Scan for the cell matching the given text and deliver its (x, y) coordinate at center. 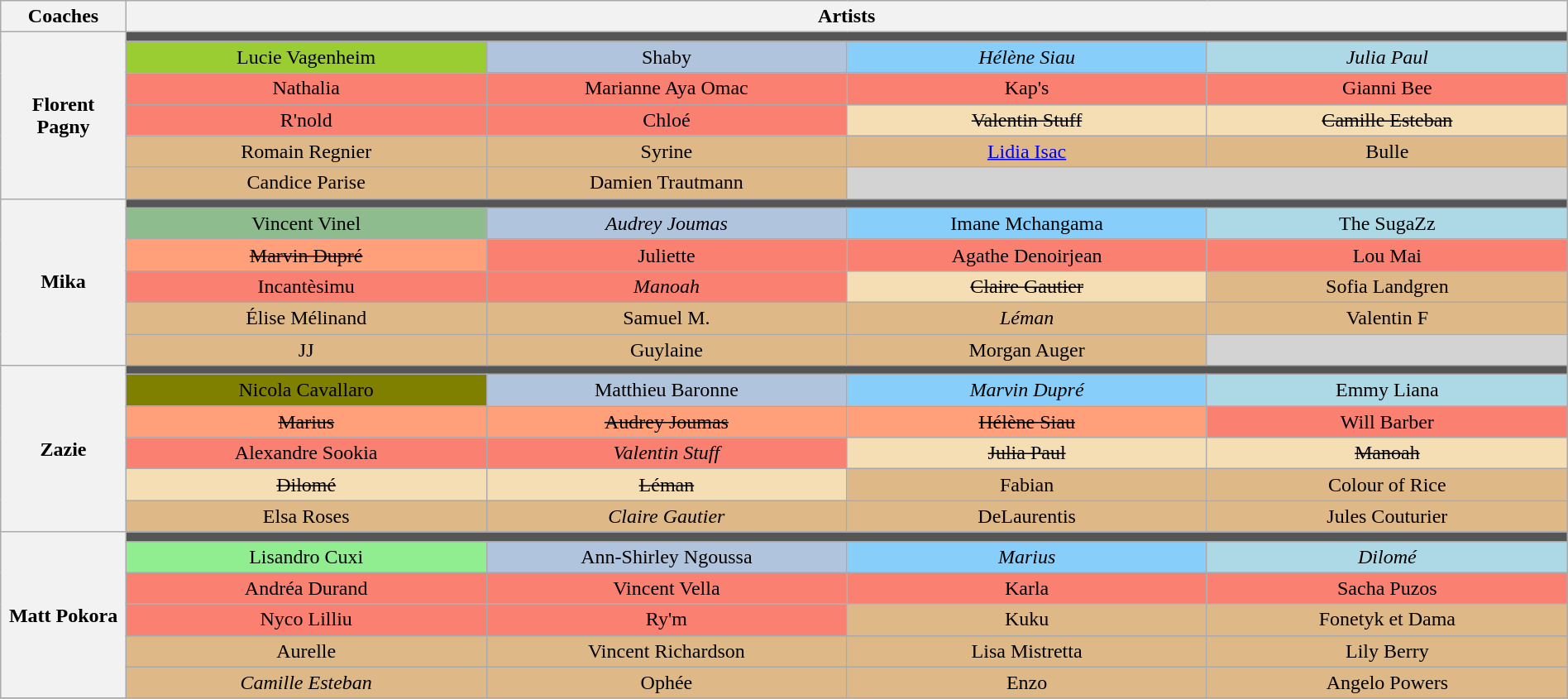
Will Barber (1387, 422)
Damien Trautmann (667, 183)
Incantèsimu (306, 286)
Vincent Richardson (667, 651)
Vincent Vinel (306, 223)
Angelo Powers (1387, 682)
Elsa Roses (306, 516)
Lucie Vagenheim (306, 57)
Agathe Denoirjean (1027, 255)
Jules Couturier (1387, 516)
Colour of Rice (1387, 485)
Aurelle (306, 651)
Vincent Vella (667, 588)
Morgan Auger (1027, 350)
Sofia Landgren (1387, 286)
Nathalia (306, 89)
Imane Mchangama (1027, 223)
DeLaurentis (1027, 516)
Fabian (1027, 485)
Lou Mai (1387, 255)
Romain Regnier (306, 151)
Gianni Bee (1387, 89)
Emmy Liana (1387, 390)
Matthieu Baronne (667, 390)
Nicola Cavallaro (306, 390)
Candice Parise (306, 183)
Andréa Durand (306, 588)
Samuel M. (667, 318)
Matt Pokora (64, 615)
Mika (64, 281)
Artists (847, 17)
Alexandre Sookia (306, 453)
Syrine (667, 151)
Marianne Aya Omac (667, 89)
Valentin F (1387, 318)
Juliette (667, 255)
R'nold (306, 120)
Kuku (1027, 620)
Lisandro Cuxi (306, 557)
Chloé (667, 120)
Florent Pagny (64, 116)
Coaches (64, 17)
Lisa Mistretta (1027, 651)
Élise Mélinand (306, 318)
The SugaZz (1387, 223)
Karla (1027, 588)
Fonetyk et Dama (1387, 620)
JJ (306, 350)
Bulle (1387, 151)
Guylaine (667, 350)
Lidia Isac (1027, 151)
Ann-Shirley Ngoussa (667, 557)
Shaby (667, 57)
Kap's (1027, 89)
Zazie (64, 448)
Enzo (1027, 682)
Sacha Puzos (1387, 588)
Ophée (667, 682)
Nyco Lilliu (306, 620)
Lily Berry (1387, 651)
Ry'm (667, 620)
